Return (x, y) of the center of cell containing provided text 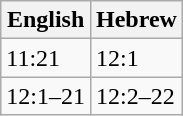
12:1–21 (46, 96)
Hebrew (136, 20)
English (46, 20)
12:2–22 (136, 96)
11:21 (46, 58)
12:1 (136, 58)
